Locate the cell with the specified text and output its (X, Y) center coordinate. 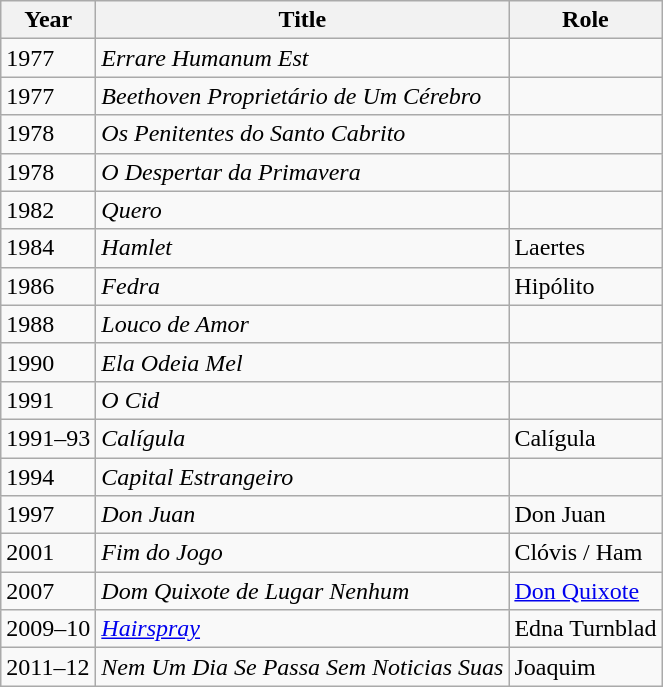
Nem Um Dia Se Passa Sem Noticias Suas (302, 667)
1990 (48, 362)
1984 (48, 248)
Quero (302, 210)
Ela Odeia Mel (302, 362)
1997 (48, 515)
2007 (48, 591)
Laertes (586, 248)
Louco de Amor (302, 324)
Errare Humanum Est (302, 58)
1991 (48, 400)
Clóvis / Ham (586, 553)
2011–12 (48, 667)
Fedra (302, 286)
Hairspray (302, 629)
1994 (48, 477)
Hipólito (586, 286)
Os Penitentes do Santo Cabrito (302, 134)
2009–10 (48, 629)
Fim do Jogo (302, 553)
Beethoven Proprietário de Um Cérebro (302, 96)
1986 (48, 286)
Title (302, 20)
Dom Quixote de Lugar Nenhum (302, 591)
1988 (48, 324)
O Despertar da Primavera (302, 172)
1982 (48, 210)
O Cid (302, 400)
Don Quixote (586, 591)
Joaquim (586, 667)
Hamlet (302, 248)
Year (48, 20)
Role (586, 20)
2001 (48, 553)
Edna Turnblad (586, 629)
Capital Estrangeiro (302, 477)
1991–93 (48, 438)
